Extract the [X, Y] coordinate from the center of the cell holding the provided text.  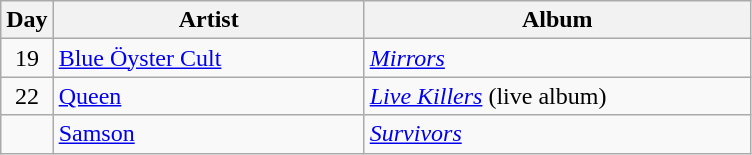
Artist [208, 20]
Survivors [557, 134]
Blue Öyster Cult [208, 58]
22 [27, 96]
Queen [208, 96]
Day [27, 20]
19 [27, 58]
Samson [208, 134]
Mirrors [557, 58]
Live Killers (live album) [557, 96]
Album [557, 20]
